Output the (x, y) coordinate of the center of the cell containing the given text.  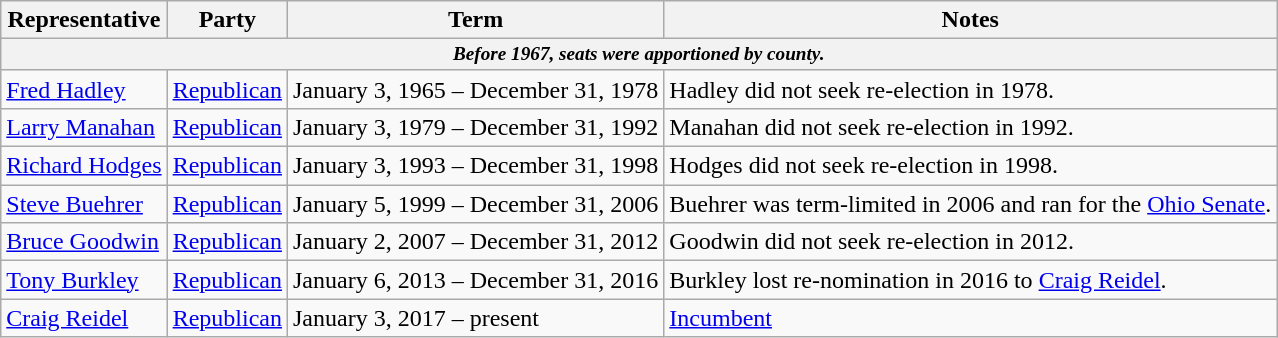
January 3, 1965 – December 31, 1978 (475, 89)
Steve Buehrer (84, 204)
Richard Hodges (84, 166)
Buehrer was term-limited in 2006 and ran for the Ohio Senate. (970, 204)
January 3, 1993 – December 31, 1998 (475, 166)
Hodges did not seek re-election in 1998. (970, 166)
January 6, 2013 – December 31, 2016 (475, 280)
Representative (84, 20)
Hadley did not seek re-election in 1978. (970, 89)
Burkley lost re-nomination in 2016 to Craig Reidel. (970, 280)
Party (227, 20)
Term (475, 20)
Incumbent (970, 318)
January 2, 2007 – December 31, 2012 (475, 242)
Larry Manahan (84, 128)
January 3, 2017 – present (475, 318)
Goodwin did not seek re-election in 2012. (970, 242)
Fred Hadley (84, 89)
Before 1967, seats were apportioned by county. (639, 55)
January 3, 1979 – December 31, 1992 (475, 128)
Craig Reidel (84, 318)
Bruce Goodwin (84, 242)
Manahan did not seek re-election in 1992. (970, 128)
January 5, 1999 – December 31, 2006 (475, 204)
Notes (970, 20)
Tony Burkley (84, 280)
